From the cell containing the given text, extract its center point as (x, y) coordinate. 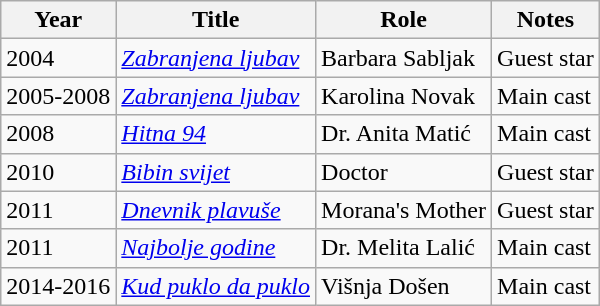
Kud puklo da puklo (216, 286)
2008 (58, 134)
2004 (58, 58)
Najbolje godine (216, 248)
Title (216, 20)
Morana's Mother (404, 210)
Bibin svijet (216, 172)
Dnevnik plavuše (216, 210)
2010 (58, 172)
Barbara Sabljak (404, 58)
Višnja Došen (404, 286)
Notes (546, 20)
Year (58, 20)
2014-2016 (58, 286)
2005-2008 (58, 96)
Karolina Novak (404, 96)
Hitna 94 (216, 134)
Role (404, 20)
Dr. Anita Matić (404, 134)
Dr. Melita Lalić (404, 248)
Doctor (404, 172)
